From the cell containing the given text, extract its center point as (X, Y) coordinate. 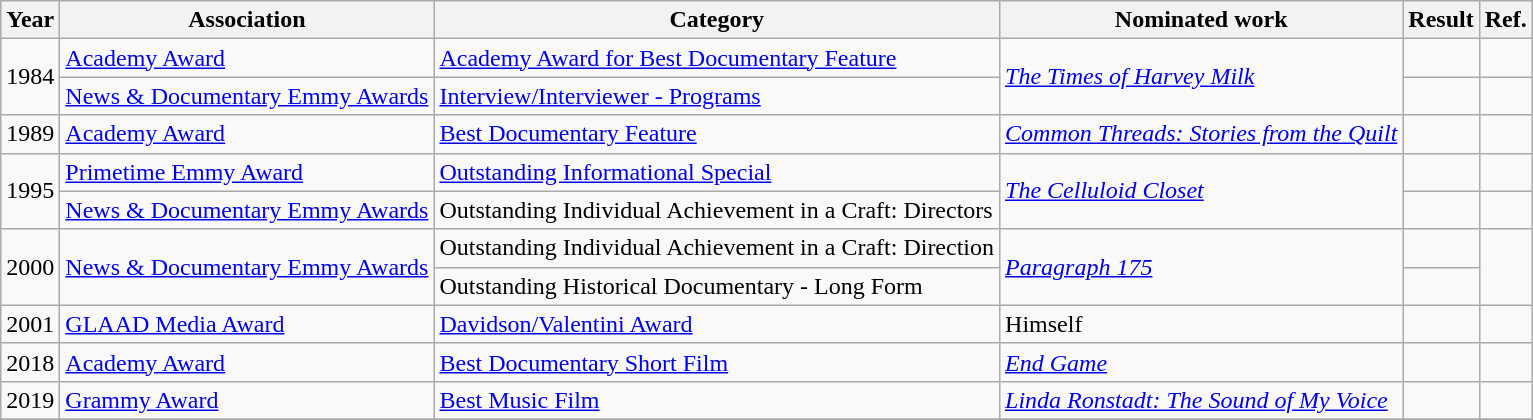
Paragraph 175 (1202, 267)
Nominated work (1202, 20)
Category (717, 20)
2000 (30, 267)
Outstanding Informational Special (717, 172)
Academy Award for Best Documentary Feature (717, 58)
Year (30, 20)
Davidson/Valentini Award (717, 324)
Result (1441, 20)
Association (247, 20)
Outstanding Individual Achievement in a Craft: Directors (717, 210)
Best Music Film (717, 400)
Ref. (1506, 20)
1984 (30, 77)
Best Documentary Feature (717, 134)
Best Documentary Short Film (717, 362)
The Celluloid Closet (1202, 191)
Grammy Award (247, 400)
End Game (1202, 362)
Interview/Interviewer - Programs (717, 96)
1989 (30, 134)
2001 (30, 324)
Outstanding Individual Achievement in a Craft: Direction (717, 248)
2019 (30, 400)
Primetime Emmy Award (247, 172)
2018 (30, 362)
Common Threads: Stories from the Quilt (1202, 134)
The Times of Harvey Milk (1202, 77)
GLAAD Media Award (247, 324)
Outstanding Historical Documentary - Long Form (717, 286)
1995 (30, 191)
Linda Ronstadt: The Sound of My Voice (1202, 400)
Himself (1202, 324)
